Output the [x, y] coordinate of the center of the cell containing the given text.  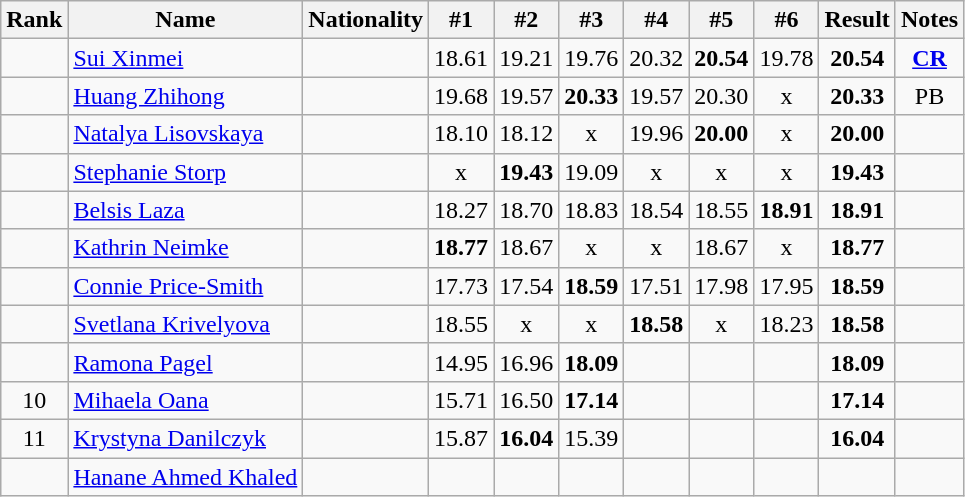
#1 [462, 20]
Ramona Pagel [186, 362]
18.61 [462, 58]
Nationality [366, 20]
20.32 [656, 58]
19.96 [656, 134]
#3 [592, 20]
PB [929, 96]
#2 [526, 20]
Sui Xinmei [186, 58]
17.54 [526, 286]
16.96 [526, 362]
17.95 [786, 286]
15.87 [462, 438]
19.78 [786, 58]
Svetlana Krivelyova [186, 324]
18.23 [786, 324]
20.30 [722, 96]
Kathrin Neimke [186, 248]
19.09 [592, 172]
16.50 [526, 400]
Result [857, 20]
#6 [786, 20]
Belsis Laza [186, 210]
Stephanie Storp [186, 172]
Krystyna Danilczyk [186, 438]
18.70 [526, 210]
17.98 [722, 286]
Mihaela Oana [186, 400]
15.71 [462, 400]
18.83 [592, 210]
#4 [656, 20]
18.27 [462, 210]
CR [929, 58]
Connie Price-Smith [186, 286]
18.10 [462, 134]
10 [34, 400]
17.73 [462, 286]
14.95 [462, 362]
Natalya Lisovskaya [186, 134]
19.21 [526, 58]
15.39 [592, 438]
19.68 [462, 96]
17.51 [656, 286]
18.12 [526, 134]
19.76 [592, 58]
Huang Zhihong [186, 96]
Notes [929, 20]
18.54 [656, 210]
11 [34, 438]
Name [186, 20]
Rank [34, 20]
Hanane Ahmed Khaled [186, 477]
#5 [722, 20]
